Extract the [X, Y] coordinate from the center of the cell holding the provided text.  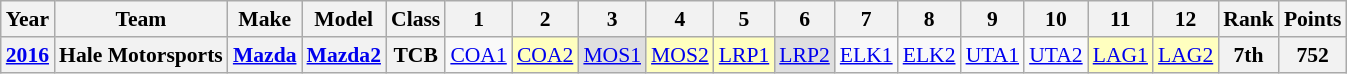
10 [1056, 19]
2 [546, 19]
Model [344, 19]
MOS2 [680, 55]
Mazda [265, 55]
Team [141, 19]
LRP1 [744, 55]
Class [416, 19]
MOS1 [612, 55]
LAG1 [1120, 55]
LAG2 [1186, 55]
LRP2 [804, 55]
5 [744, 19]
12 [1186, 19]
752 [1313, 55]
ELK2 [930, 55]
Points [1313, 19]
7 [866, 19]
8 [930, 19]
1 [478, 19]
ELK1 [866, 55]
6 [804, 19]
11 [1120, 19]
9 [993, 19]
UTA1 [993, 55]
Hale Motorsports [141, 55]
UTA2 [1056, 55]
COA1 [478, 55]
3 [612, 19]
7th [1248, 55]
Mazda2 [344, 55]
Year [28, 19]
2016 [28, 55]
Rank [1248, 19]
4 [680, 19]
COA2 [546, 55]
TCB [416, 55]
Make [265, 19]
